Detect which cell encompasses the target text, then output its [x, y] center coordinate. 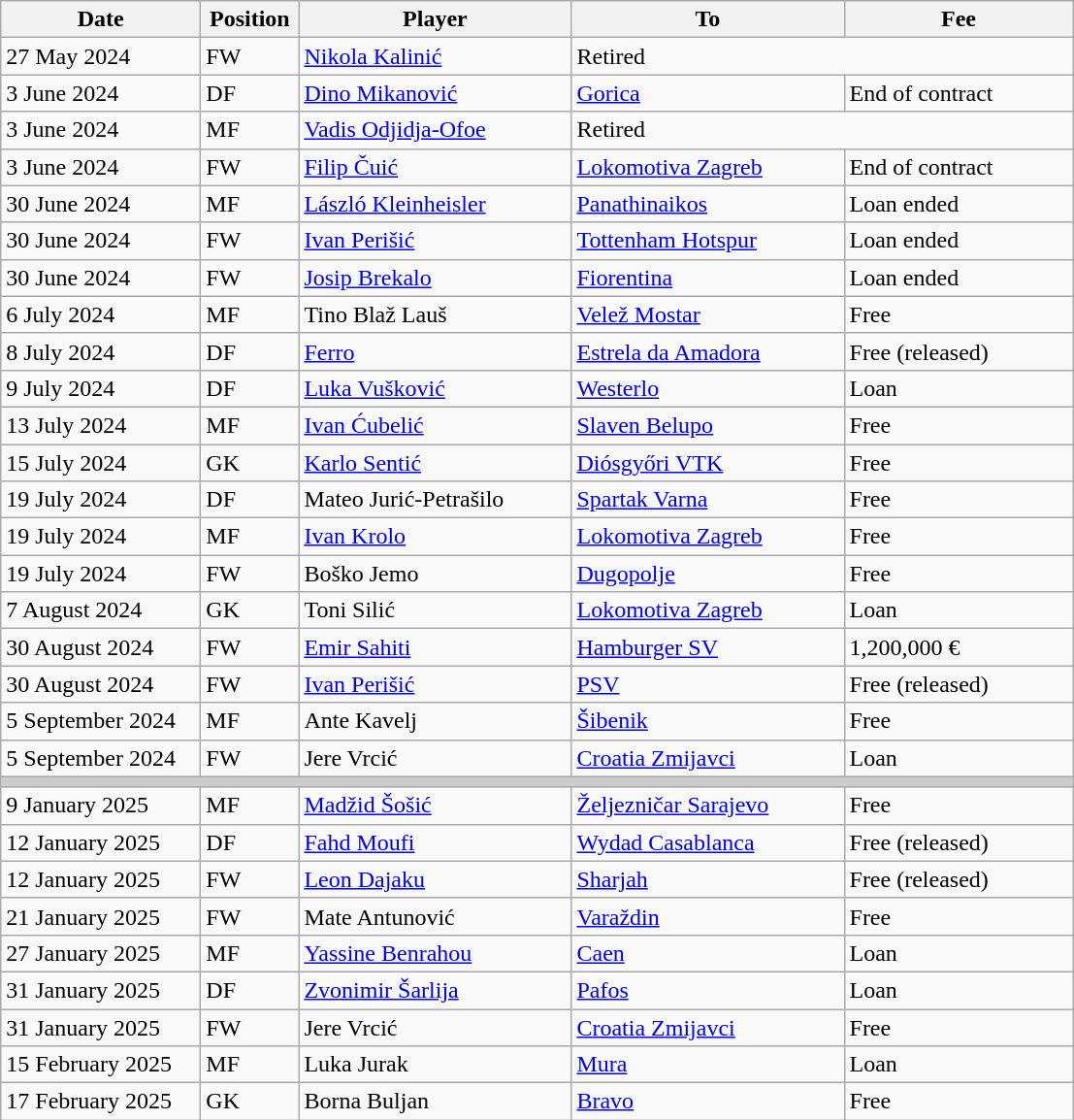
PSV [708, 684]
Emir Sahiti [435, 647]
9 January 2025 [101, 806]
Zvonimir Šarlija [435, 990]
Velež Mostar [708, 314]
27 January 2025 [101, 953]
Panathinaikos [708, 204]
Position [250, 19]
27 May 2024 [101, 56]
Filip Čuić [435, 167]
Fee [959, 19]
Luka Vušković [435, 388]
Mura [708, 1065]
Player [435, 19]
Vadis Odjidja-Ofoe [435, 130]
Diósgyőri VTK [708, 463]
Ivan Ćubelić [435, 425]
Pafos [708, 990]
6 July 2024 [101, 314]
László Kleinheisler [435, 204]
21 January 2025 [101, 916]
Yassine Benrahou [435, 953]
15 July 2024 [101, 463]
1,200,000 € [959, 647]
Wydad Casablanca [708, 842]
Dugopolje [708, 574]
Luka Jurak [435, 1065]
Ivan Krolo [435, 537]
Josip Brekalo [435, 278]
Dino Mikanović [435, 93]
Nikola Kalinić [435, 56]
8 July 2024 [101, 351]
Hamburger SV [708, 647]
Željezničar Sarajevo [708, 806]
Spartak Varna [708, 500]
Westerlo [708, 388]
Mate Antunović [435, 916]
Karlo Sentić [435, 463]
Fahd Moufi [435, 842]
Ferro [435, 351]
Tottenham Hotspur [708, 241]
To [708, 19]
Boško Jemo [435, 574]
Leon Dajaku [435, 879]
Madžid Šošić [435, 806]
Tino Blaž Lauš [435, 314]
Ante Kavelj [435, 721]
Sharjah [708, 879]
13 July 2024 [101, 425]
Borna Buljan [435, 1102]
15 February 2025 [101, 1065]
Caen [708, 953]
Slaven Belupo [708, 425]
Mateo Jurić-Petrašilo [435, 500]
Date [101, 19]
Varaždin [708, 916]
Bravo [708, 1102]
17 February 2025 [101, 1102]
Toni Silić [435, 610]
7 August 2024 [101, 610]
Šibenik [708, 721]
Fiorentina [708, 278]
Gorica [708, 93]
Estrela da Amadora [708, 351]
9 July 2024 [101, 388]
